Search for the cell housing the specified text and yield its [X, Y] center coordinate. 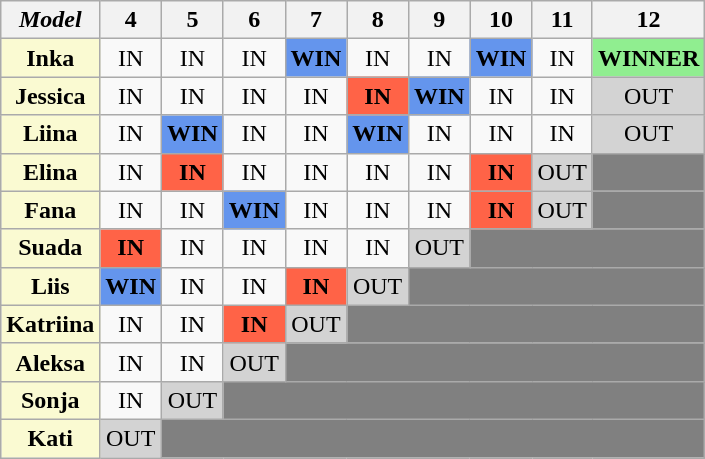
Aleksa [50, 362]
6 [254, 20]
7 [316, 20]
Model [50, 20]
9 [439, 20]
Jessica [50, 96]
4 [131, 20]
Katriina [50, 324]
11 [562, 20]
Elina [50, 172]
Liina [50, 134]
Suada [50, 248]
12 [648, 20]
8 [378, 20]
WINNER [648, 58]
10 [501, 20]
5 [193, 20]
Kati [50, 438]
Sonja [50, 400]
Fana [50, 210]
Liis [50, 286]
Inka [50, 58]
